Provide the [x, y] coordinate of the cell's center where the given text is located.  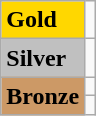
Gold [43, 20]
Silver [43, 58]
Bronze [43, 96]
